Find where the given text appears and provide that cell's center as (x, y) coordinate. 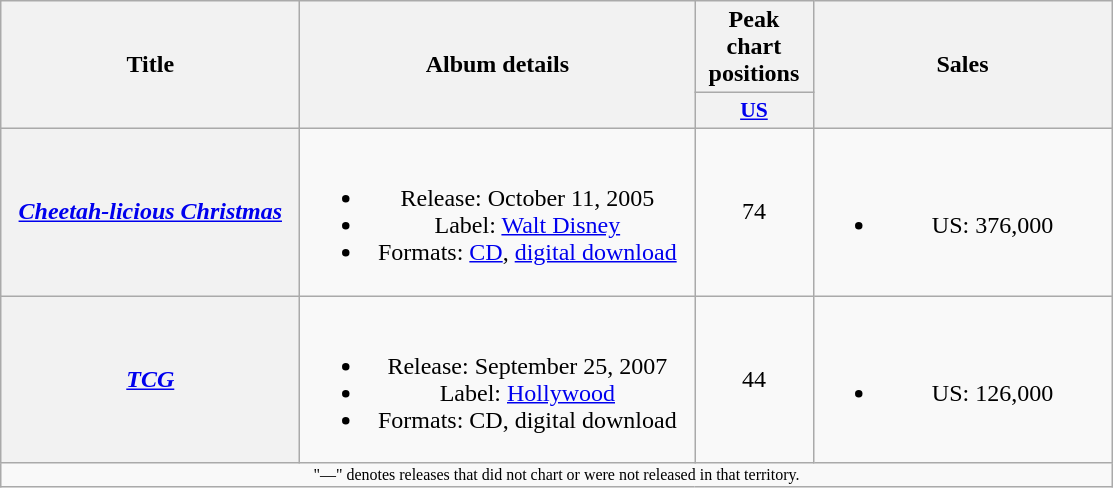
US (754, 111)
Release: October 11, 2005Label: Walt DisneyFormats: CD, digital download (498, 212)
Album details (498, 65)
Cheetah-licious Christmas (150, 212)
US: 126,000 (962, 380)
Sales (962, 65)
74 (754, 212)
Peak chart positions (754, 47)
44 (754, 380)
"—" denotes releases that did not chart or were not released in that territory. (556, 475)
TCG (150, 380)
Title (150, 65)
US: 376,000 (962, 212)
Release: September 25, 2007Label: HollywoodFormats: CD, digital download (498, 380)
